Extract the (X, Y) coordinate from the center of the cell holding the provided text.  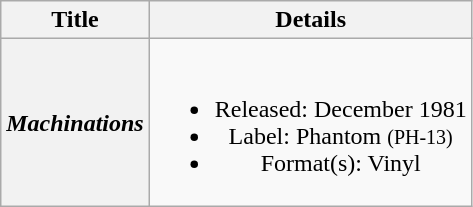
Title (75, 20)
Details (310, 20)
Machinations (75, 122)
Released: December 1981Label: Phantom (PH-13)Format(s): Vinyl (310, 122)
